Capture the cell that displays the provided text and extract its (x, y) central coordinate. 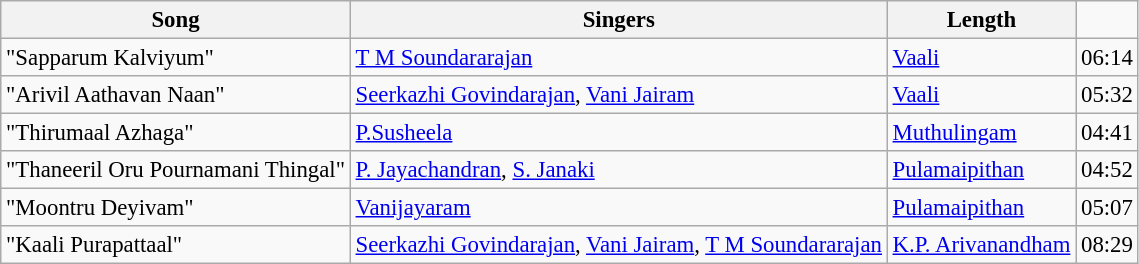
04:41 (1108, 133)
05:32 (1108, 95)
T M Soundararajan (618, 58)
06:14 (1108, 58)
Singers (618, 20)
"Moontru Deyivam" (176, 208)
Vanijayaram (618, 208)
Seerkazhi Govindarajan, Vani Jairam, T M Soundararajan (618, 245)
P.Susheela (618, 133)
"Kaali Purapattaal" (176, 245)
04:52 (1108, 170)
P. Jayachandran, S. Janaki (618, 170)
Muthulingam (981, 133)
Length (981, 20)
Seerkazhi Govindarajan, Vani Jairam (618, 95)
"Arivil Aathavan Naan" (176, 95)
"Thaneeril Oru Pournamani Thingal" (176, 170)
08:29 (1108, 245)
"Thirumaal Azhaga" (176, 133)
05:07 (1108, 208)
"Sapparum Kalviyum" (176, 58)
Song (176, 20)
K.P. Arivanandham (981, 245)
